Detect which cell encompasses the target text, then output its (X, Y) center coordinate. 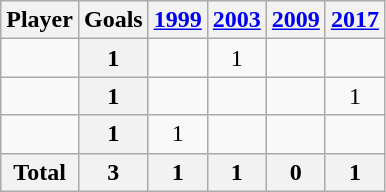
3 (113, 172)
Total (40, 172)
2003 (236, 20)
Goals (113, 20)
2017 (354, 20)
0 (296, 172)
Player (40, 20)
1999 (178, 20)
2009 (296, 20)
